Output the [X, Y] coordinate of the center of the cell containing the given text.  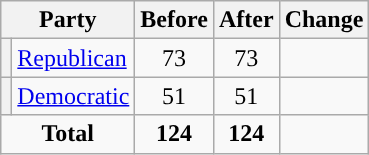
Republican [74, 58]
Total [68, 134]
Before [174, 20]
Democratic [74, 96]
After [246, 20]
Party [68, 20]
Change [324, 20]
